Determine the [X, Y] coordinate at the center of the cell enclosing the given text.  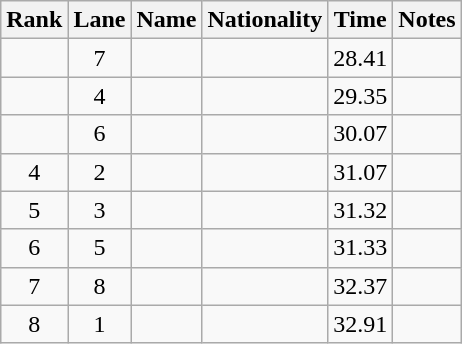
28.41 [360, 58]
Nationality [265, 20]
Time [360, 20]
31.33 [360, 248]
31.32 [360, 210]
Name [166, 20]
30.07 [360, 134]
3 [100, 210]
31.07 [360, 172]
1 [100, 324]
Lane [100, 20]
29.35 [360, 96]
32.91 [360, 324]
Rank [34, 20]
2 [100, 172]
32.37 [360, 286]
Notes [427, 20]
